Detect which cell encompasses the target text, then output its (X, Y) center coordinate. 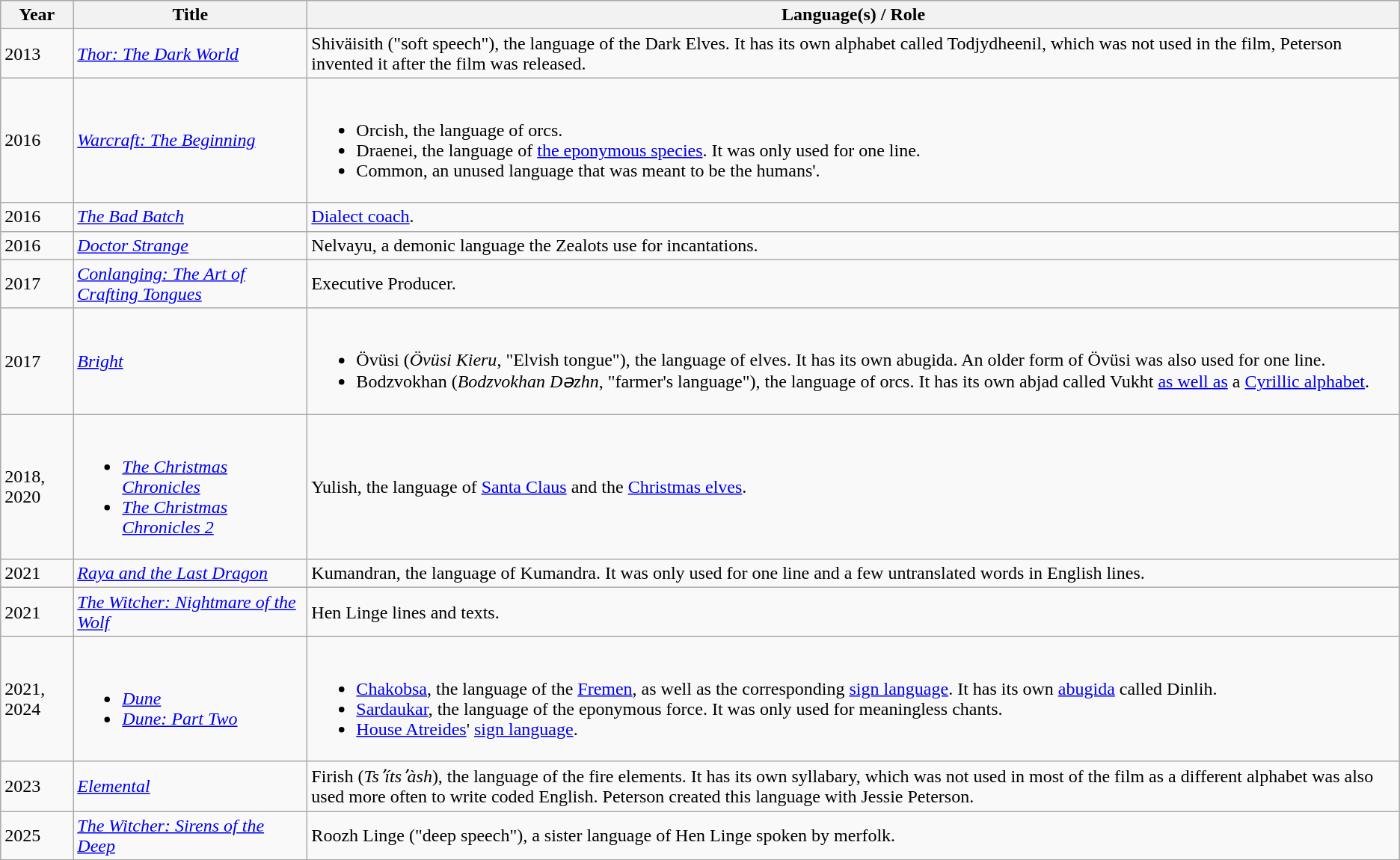
Year (37, 15)
2025 (37, 835)
Doctor Strange (190, 245)
2013 (37, 54)
2021, 2024 (37, 698)
Language(s) / Role (853, 15)
Bright (190, 361)
Hen Linge lines and texts. (853, 612)
Elemental (190, 787)
The Christmas ChroniclesThe Christmas Chronicles 2 (190, 487)
Kumandran, the language of Kumandra. It was only used for one line and a few untranslated words in English lines. (853, 574)
Dialect coach. (853, 217)
Warcraft: The Beginning (190, 141)
Thor: The Dark World (190, 54)
Executive Producer. (853, 284)
Roozh Linge ("deep speech"), a sister language of Hen Linge spoken by merfolk. (853, 835)
Nelvayu, a demonic language the Zealots use for incantations. (853, 245)
The Witcher: Sirens of the Deep (190, 835)
2018, 2020 (37, 487)
Conlanging: The Art of Crafting Tongues (190, 284)
The Bad Batch (190, 217)
Raya and the Last Dragon (190, 574)
2023 (37, 787)
Yulish, the language of Santa Claus and the Christmas elves. (853, 487)
DuneDune: Part Two (190, 698)
Title (190, 15)
The Witcher: Nightmare of the Wolf (190, 612)
